Search for the cell housing the specified text and yield its [X, Y] center coordinate. 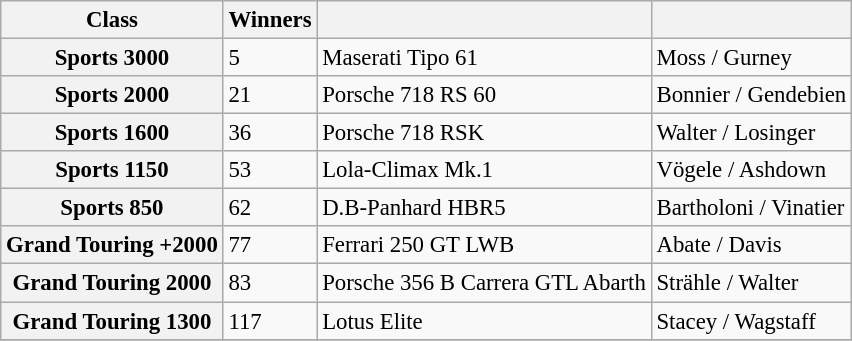
Abate / Davis [751, 245]
21 [270, 95]
Lola-Climax Mk.1 [484, 170]
Bonnier / Gendebien [751, 95]
Walter / Losinger [751, 133]
Class [112, 20]
Grand Touring 1300 [112, 321]
Sports 3000 [112, 58]
Maserati Tipo 61 [484, 58]
53 [270, 170]
Porsche 718 RS 60 [484, 95]
Vögele / Ashdown [751, 170]
Winners [270, 20]
Sports 1600 [112, 133]
Grand Touring +2000 [112, 245]
Sports 1150 [112, 170]
Stacey / Wagstaff [751, 321]
Sports 2000 [112, 95]
Bartholoni / Vinatier [751, 208]
62 [270, 208]
117 [270, 321]
Lotus Elite [484, 321]
83 [270, 283]
Sports 850 [112, 208]
Porsche 718 RSK [484, 133]
Strähle / Walter [751, 283]
Moss / Gurney [751, 58]
Grand Touring 2000 [112, 283]
Ferrari 250 GT LWB [484, 245]
5 [270, 58]
Porsche 356 B Carrera GTL Abarth [484, 283]
36 [270, 133]
D.B-Panhard HBR5 [484, 208]
77 [270, 245]
